Return (X, Y) of the center of cell containing provided text 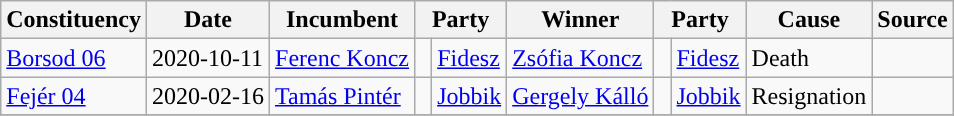
Fejér 04 (74, 96)
2020-10-11 (208, 58)
Resignation (809, 96)
Ferenc Koncz (342, 58)
Winner (580, 20)
Tamás Pintér (342, 96)
Death (809, 58)
Date (208, 20)
Cause (809, 20)
Borsod 06 (74, 58)
Incumbent (342, 20)
Constituency (74, 20)
Source (912, 20)
Zsófia Koncz (580, 58)
2020-02-16 (208, 96)
Gergely Kálló (580, 96)
